Scan for the cell matching the given text and deliver its [x, y] coordinate at center. 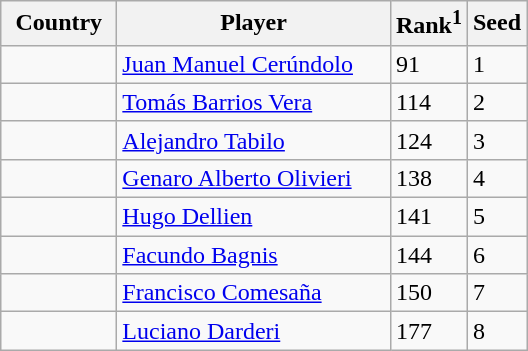
Player [254, 24]
7 [496, 293]
Rank1 [428, 24]
141 [428, 217]
Alejandro Tabilo [254, 140]
4 [496, 178]
138 [428, 178]
Seed [496, 24]
150 [428, 293]
3 [496, 140]
177 [428, 331]
8 [496, 331]
Tomás Barrios Vera [254, 102]
Hugo Dellien [254, 217]
Country [59, 24]
Genaro Alberto Olivieri [254, 178]
Luciano Darderi [254, 331]
6 [496, 255]
Juan Manuel Cerúndolo [254, 64]
91 [428, 64]
114 [428, 102]
Francisco Comesaña [254, 293]
1 [496, 64]
Facundo Bagnis [254, 255]
144 [428, 255]
124 [428, 140]
5 [496, 217]
2 [496, 102]
